Search for the cell housing the specified text and yield its [X, Y] center coordinate. 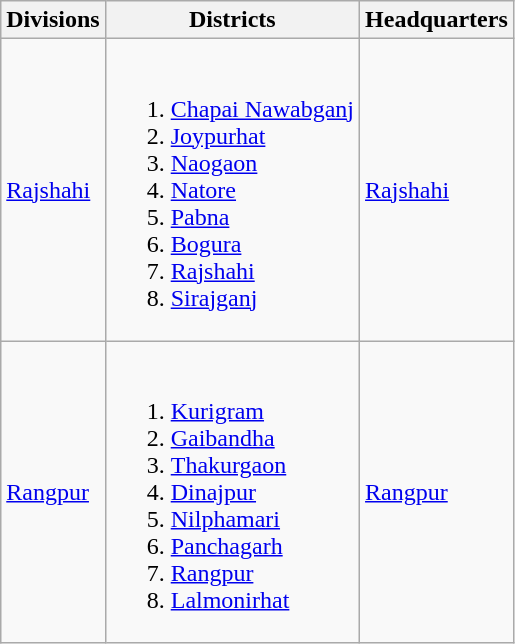
Chapai NawabganjJoypurhatNaogaonNatorePabnaBoguraRajshahiSirajganj [232, 190]
KurigramGaibandhaThakurgaonDinajpurNilphamariPanchagarhRangpurLalmonirhat [232, 492]
Districts [232, 20]
Headquarters [437, 20]
Divisions [53, 20]
